Return the [x, y] coordinate for the center point of the cell that contains the specified text.  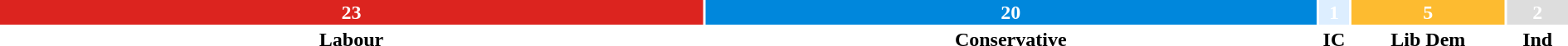
1 [1334, 12]
5 [1428, 12]
23 [352, 12]
2 [1537, 12]
20 [1010, 12]
